Locate the cell with the specified text and output its [X, Y] center coordinate. 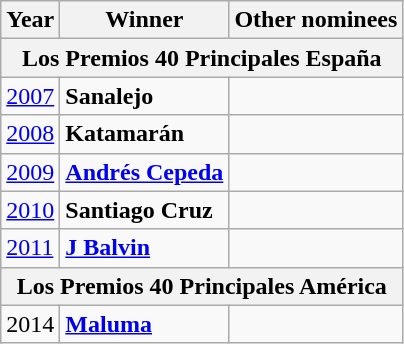
J Balvin [144, 248]
2007 [30, 96]
Other nominees [316, 20]
2011 [30, 248]
2009 [30, 172]
2010 [30, 210]
Sanalejo [144, 96]
2008 [30, 134]
Katamarán [144, 134]
Andrés Cepeda [144, 172]
2014 [30, 324]
Los Premios 40 Principales España [202, 58]
Year [30, 20]
Maluma [144, 324]
Winner [144, 20]
Santiago Cruz [144, 210]
Los Premios 40 Principales América [202, 286]
